Determine the (X, Y) coordinate at the center of the cell enclosing the given text.  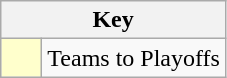
Key (114, 20)
Teams to Playoffs (134, 58)
